Extract the (x, y) coordinate from the center of the cell holding the provided text.  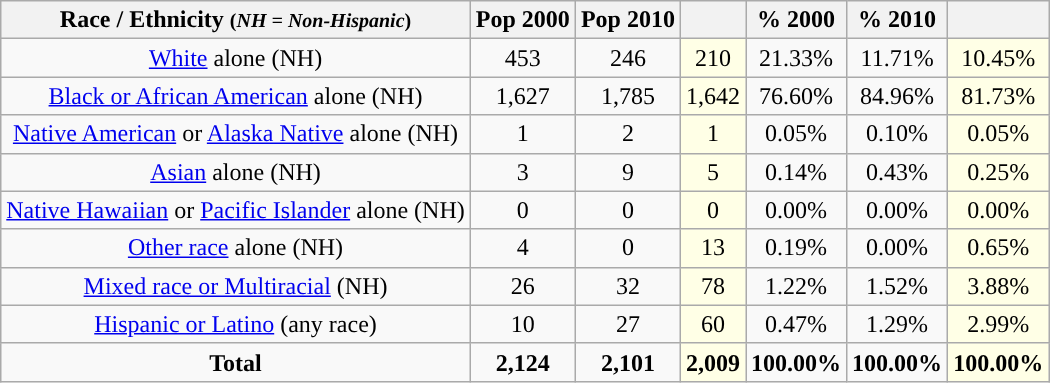
0.10% (898, 134)
0.14% (796, 172)
Native Hawaiian or Pacific Islander alone (NH) (236, 210)
1,785 (628, 96)
0.19% (796, 248)
% 2010 (898, 20)
5 (712, 172)
2,101 (628, 362)
2,009 (712, 362)
Mixed race or Multiracial (NH) (236, 286)
Hispanic or Latino (any race) (236, 324)
White alone (NH) (236, 58)
10.45% (998, 58)
Pop 2010 (628, 20)
453 (522, 58)
81.73% (998, 96)
2 (628, 134)
0.65% (998, 248)
1,642 (712, 96)
27 (628, 324)
1.29% (898, 324)
Native American or Alaska Native alone (NH) (236, 134)
26 (522, 286)
Asian alone (NH) (236, 172)
76.60% (796, 96)
2.99% (998, 324)
9 (628, 172)
Pop 2000 (522, 20)
Total (236, 362)
Black or African American alone (NH) (236, 96)
21.33% (796, 58)
1.22% (796, 286)
78 (712, 286)
210 (712, 58)
11.71% (898, 58)
0.43% (898, 172)
2,124 (522, 362)
1,627 (522, 96)
0.25% (998, 172)
1.52% (898, 286)
60 (712, 324)
13 (712, 248)
84.96% (898, 96)
Race / Ethnicity (NH = Non-Hispanic) (236, 20)
Other race alone (NH) (236, 248)
3.88% (998, 286)
4 (522, 248)
10 (522, 324)
246 (628, 58)
% 2000 (796, 20)
32 (628, 286)
0.47% (796, 324)
3 (522, 172)
